From the cell containing the given text, extract its center point as [x, y] coordinate. 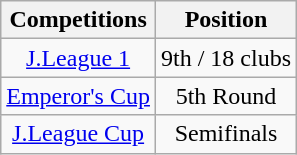
Semifinals [226, 134]
5th Round [226, 96]
Competitions [78, 20]
Position [226, 20]
9th / 18 clubs [226, 58]
Emperor's Cup [78, 96]
J.League Cup [78, 134]
J.League 1 [78, 58]
